From the cell containing the given text, extract its center point as [x, y] coordinate. 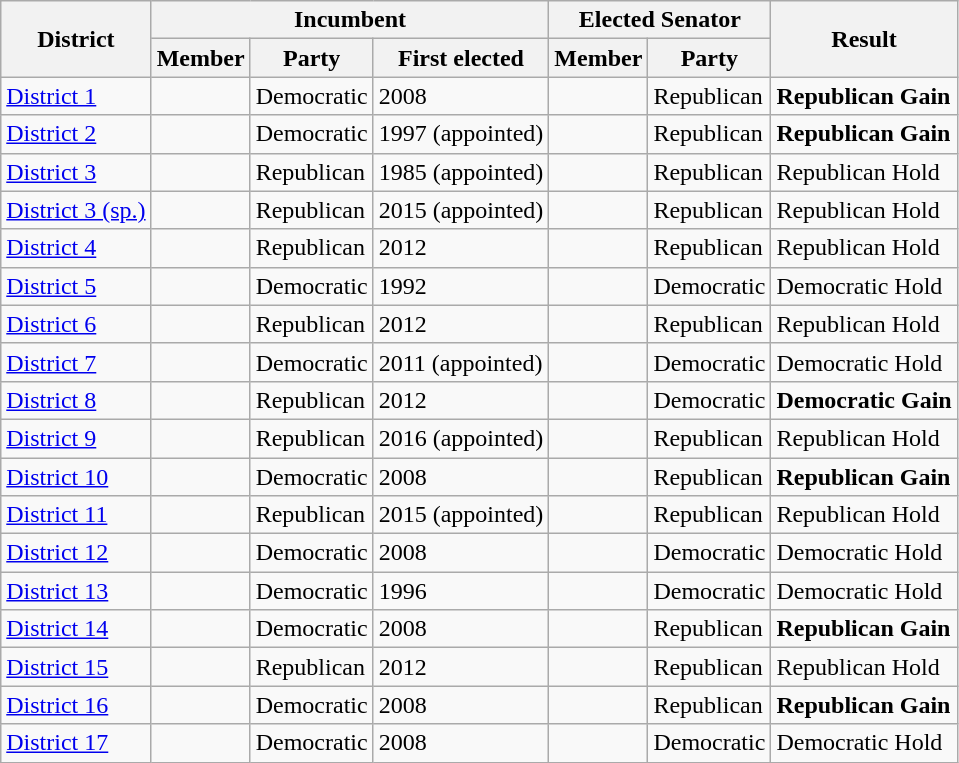
District 1 [76, 96]
District 7 [76, 362]
Elected Senator [660, 20]
Democratic Gain [864, 400]
District 9 [76, 438]
District 12 [76, 553]
District 3 (sp.) [76, 210]
Result [864, 39]
District 8 [76, 400]
District 14 [76, 629]
1992 [461, 286]
Incumbent [350, 20]
District 17 [76, 743]
District 2 [76, 134]
District 13 [76, 591]
First elected [461, 58]
District 11 [76, 515]
District 16 [76, 705]
District 10 [76, 477]
District 15 [76, 667]
District 5 [76, 286]
1996 [461, 591]
District 4 [76, 248]
District [76, 39]
District 6 [76, 324]
2011 (appointed) [461, 362]
District 3 [76, 172]
2016 (appointed) [461, 438]
1997 (appointed) [461, 134]
1985 (appointed) [461, 172]
